Output the (x, y) coordinate of the center of the cell containing the given text.  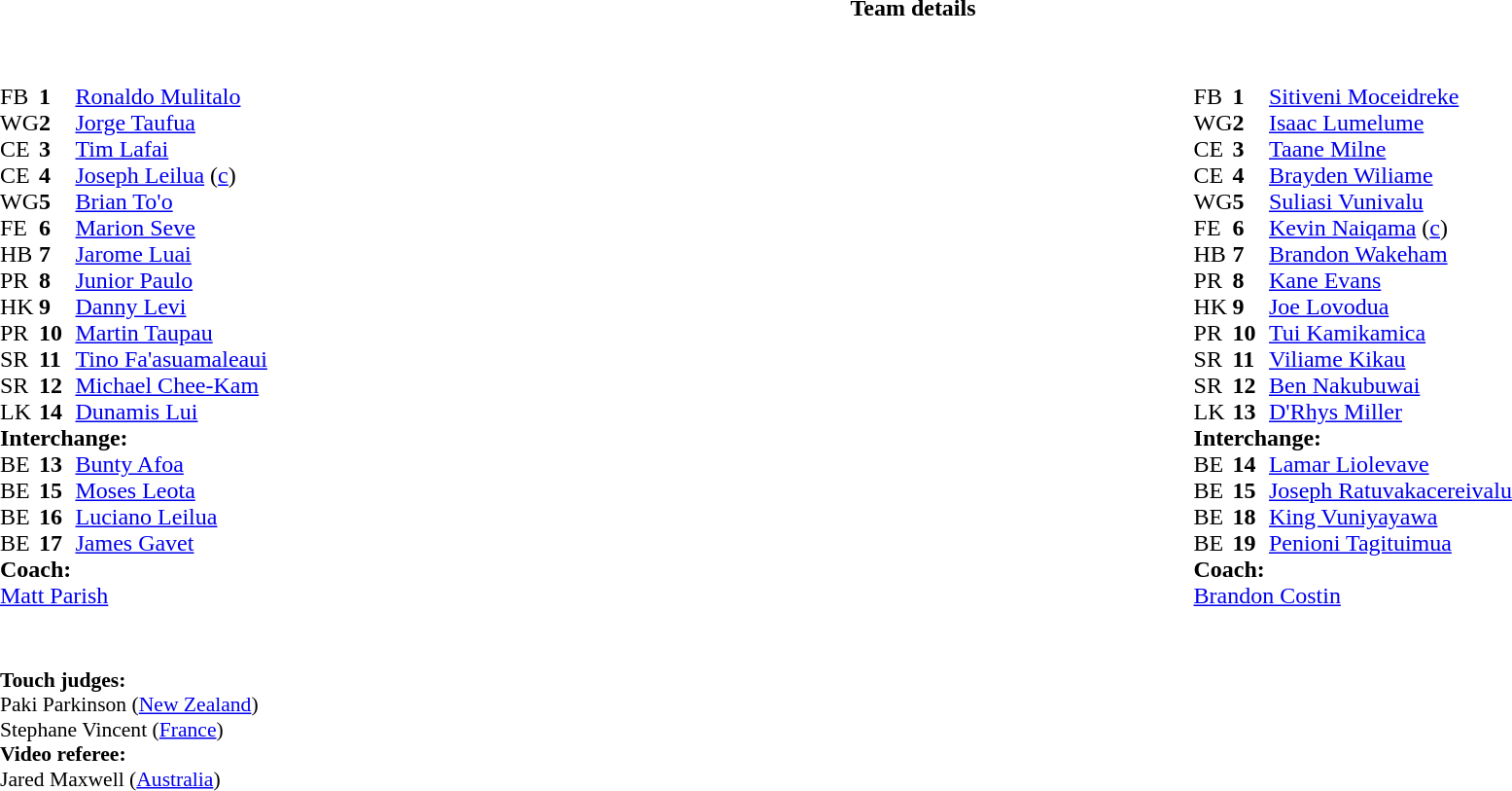
Danny Levi (171, 307)
Michael Chee-Kam (171, 385)
Marion Seve (171, 228)
Brandon Wakeham (1390, 255)
Dunamis Lui (171, 413)
Viliame Kikau (1390, 360)
Bunty Afoa (171, 465)
Joseph Ratuvakacereivalu (1390, 490)
18 (1251, 518)
Ronaldo Mulitalo (171, 97)
Taane Milne (1390, 150)
Jorge Taufua (171, 123)
Martin Taupau (171, 333)
Lamar Liolevave (1390, 465)
Suliasi Vunivalu (1390, 202)
Sitiveni Moceidreke (1390, 97)
Tui Kamikamica (1390, 333)
19 (1251, 543)
Ben Nakubuwai (1390, 385)
King Vuniyayawa (1390, 518)
Brian To'o (171, 202)
Kevin Naiqama (c) (1390, 228)
17 (57, 543)
Penioni Tagituimua (1390, 543)
Joe Lovodua (1390, 307)
Moses Leota (171, 490)
16 (57, 518)
Luciano Leilua (171, 518)
Kane Evans (1390, 280)
Brayden Wiliame (1390, 175)
Matt Parish (152, 595)
Tim Lafai (171, 150)
Jarome Luai (171, 255)
Tino Fa'asuamaleaui (171, 360)
Junior Paulo (171, 280)
Joseph Leilua (c) (171, 175)
Isaac Lumelume (1390, 123)
James Gavet (171, 543)
D'Rhys Miller (1390, 413)
